Determine the (X, Y) coordinate at the center of the cell enclosing the given text.  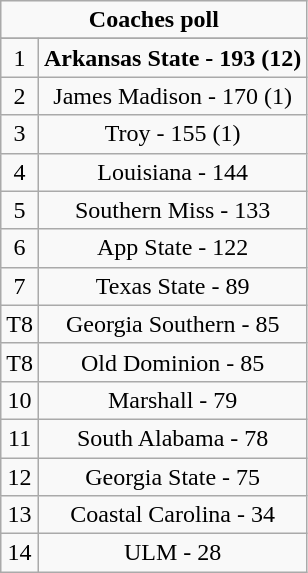
13 (20, 515)
11 (20, 438)
Southern Miss - 133 (172, 210)
James Madison - 170 (1) (172, 96)
2 (20, 96)
Coastal Carolina - 34 (172, 515)
6 (20, 248)
Texas State - 89 (172, 286)
10 (20, 400)
Arkansas State - 193 (12) (172, 58)
4 (20, 172)
App State - 122 (172, 248)
Louisiana - 144 (172, 172)
Troy - 155 (1) (172, 134)
ULM - 28 (172, 553)
5 (20, 210)
Coaches poll (154, 20)
14 (20, 553)
7 (20, 286)
Georgia State - 75 (172, 477)
1 (20, 58)
3 (20, 134)
Old Dominion - 85 (172, 362)
South Alabama - 78 (172, 438)
Marshall - 79 (172, 400)
12 (20, 477)
Georgia Southern - 85 (172, 324)
